Identify which cell holds the provided text, then report its [x, y] central coordinate. 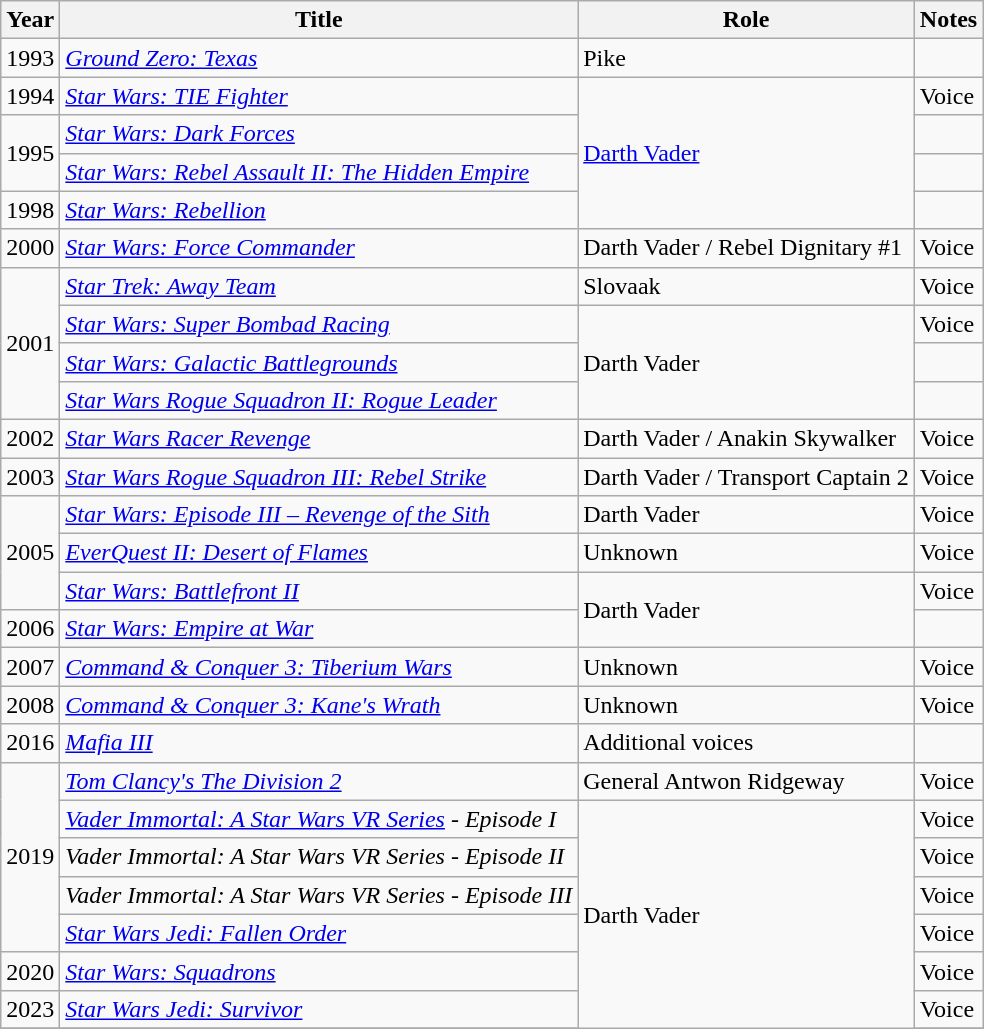
Star Wars: Force Commander [319, 248]
2002 [30, 438]
Star Wars Jedi: Fallen Order [319, 933]
Tom Clancy's The Division 2 [319, 781]
Pike [746, 58]
2000 [30, 248]
2001 [30, 343]
Vader Immortal: A Star Wars VR Series - Episode II [319, 857]
General Antwon Ridgeway [746, 781]
Star Wars: Dark Forces [319, 134]
Star Wars: Empire at War [319, 629]
1995 [30, 153]
2006 [30, 629]
Star Wars: Rebellion [319, 210]
Star Wars Racer Revenge [319, 438]
Year [30, 20]
Title [319, 20]
Darth Vader / Transport Captain 2 [746, 477]
Additional voices [746, 743]
Star Wars Jedi: Survivor [319, 1009]
2019 [30, 857]
Star Wars: Rebel Assault II: The Hidden Empire [319, 172]
1993 [30, 58]
Star Wars Rogue Squadron III: Rebel Strike [319, 477]
2016 [30, 743]
Star Trek: Away Team [319, 286]
Star Wars: Super Bombad Racing [319, 324]
Vader Immortal: A Star Wars VR Series - Episode I [319, 819]
Darth Vader / Rebel Dignitary #1 [746, 248]
Darth Vader / Anakin Skywalker [746, 438]
Star Wars: Battlefront II [319, 591]
2003 [30, 477]
2007 [30, 667]
Vader Immortal: A Star Wars VR Series - Episode III [319, 895]
Command & Conquer 3: Kane's Wrath [319, 705]
Command & Conquer 3: Tiberium Wars [319, 667]
Ground Zero: Texas [319, 58]
EverQuest II: Desert of Flames [319, 553]
Slovaak [746, 286]
2005 [30, 553]
Star Wars: Episode III – Revenge of the Sith [319, 515]
1998 [30, 210]
2023 [30, 1009]
Role [746, 20]
Mafia III [319, 743]
Star Wars: Galactic Battlegrounds [319, 362]
2008 [30, 705]
Notes [948, 20]
2020 [30, 971]
Star Wars Rogue Squadron II: Rogue Leader [319, 400]
Star Wars: Squadrons [319, 971]
Star Wars: TIE Fighter [319, 96]
1994 [30, 96]
